Return [x, y] of the center of cell containing provided text 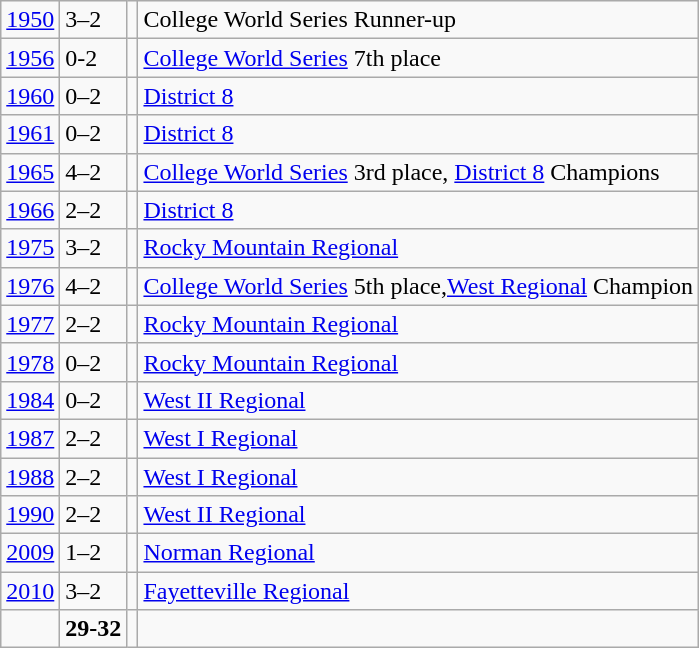
0-2 [94, 58]
1950 [30, 20]
1960 [30, 96]
1990 [30, 515]
Norman Regional [418, 553]
1984 [30, 400]
College World Series Runner-up [418, 20]
College World Series 5th place,West Regional Champion [418, 286]
1966 [30, 210]
1956 [30, 58]
2010 [30, 591]
1–2 [94, 553]
1961 [30, 134]
1976 [30, 286]
1975 [30, 248]
1977 [30, 324]
1965 [30, 172]
1988 [30, 477]
College World Series 3rd place, District 8 Champions [418, 172]
College World Series 7th place [418, 58]
29-32 [94, 629]
1987 [30, 438]
Fayetteville Regional [418, 591]
1978 [30, 362]
2009 [30, 553]
